Detect which cell encompasses the target text, then output its [x, y] center coordinate. 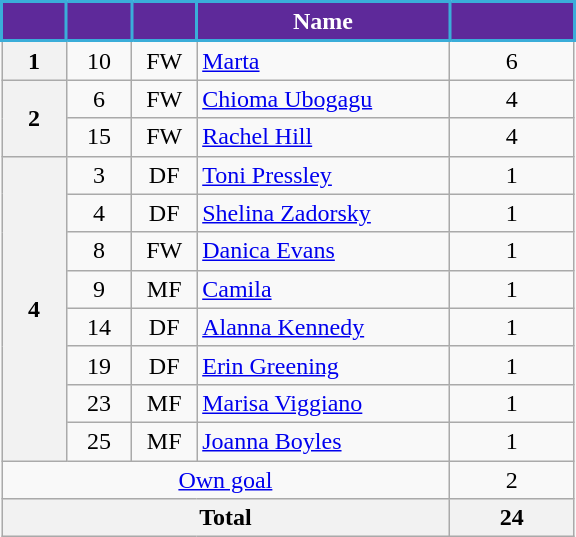
Alanna Kennedy [324, 327]
3 [100, 175]
Own goal [226, 479]
Marta [324, 60]
Joanna Boyles [324, 441]
Erin Greening [324, 365]
Camila [324, 289]
9 [100, 289]
Marisa Viggiano [324, 403]
19 [100, 365]
24 [512, 518]
8 [100, 251]
Total [226, 518]
Toni Pressley [324, 175]
Name [324, 22]
25 [100, 441]
10 [100, 60]
Rachel Hill [324, 137]
Shelina Zadorsky [324, 213]
Chioma Ubogagu [324, 99]
23 [100, 403]
15 [100, 137]
14 [100, 327]
Danica Evans [324, 251]
